Capture the cell that displays the provided text and extract its [x, y] central coordinate. 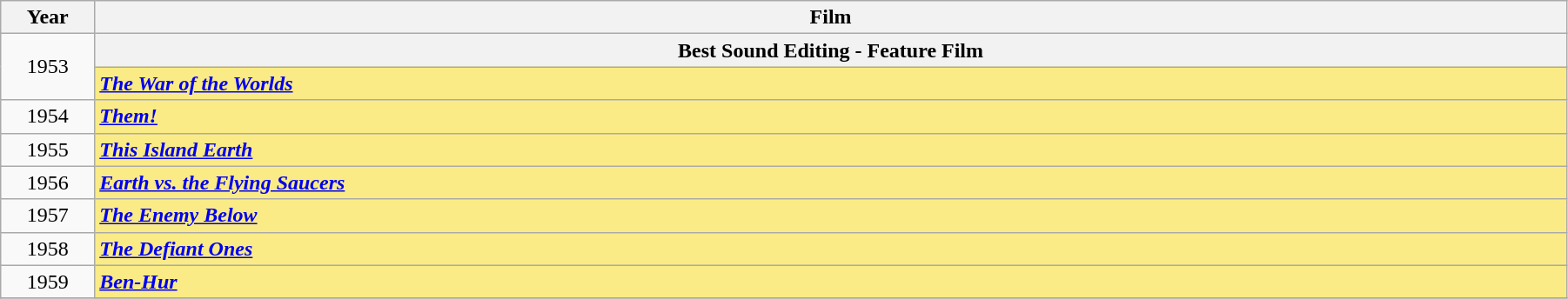
1955 [48, 149]
Ben-Hur [831, 282]
1956 [48, 183]
This Island Earth [831, 149]
Film [831, 17]
The War of the Worlds [831, 83]
1959 [48, 282]
Earth vs. the Flying Saucers [831, 183]
1954 [48, 116]
The Enemy Below [831, 216]
1953 [48, 67]
Best Sound Editing - Feature Film [831, 50]
1957 [48, 216]
Them! [831, 116]
Year [48, 17]
The Defiant Ones [831, 249]
1958 [48, 249]
